Provide the (x, y) coordinate of the cell's center where the given text is located.  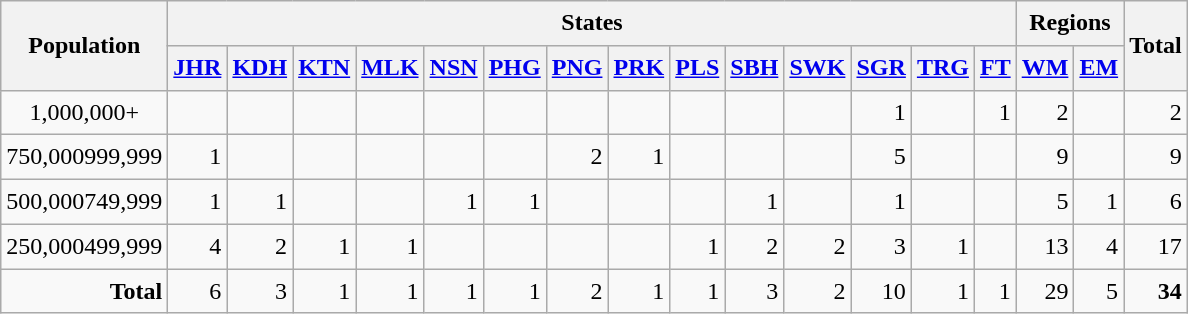
13 (1045, 246)
MLK (390, 68)
KTN (324, 68)
PRK (639, 68)
EM (1099, 68)
PLS (698, 68)
SWK (818, 68)
Population (84, 46)
WM (1045, 68)
FT (995, 68)
17 (1156, 246)
JHR (198, 68)
34 (1156, 292)
SGR (881, 68)
250,000499,999 (84, 246)
29 (1045, 292)
TRG (942, 68)
SBH (754, 68)
NSN (454, 68)
10 (881, 292)
PNG (577, 68)
States (592, 24)
Regions (1070, 24)
750,000999,999 (84, 158)
PHG (514, 68)
1,000,000+ (84, 112)
KDH (260, 68)
500,000749,999 (84, 202)
